From the cell containing the given text, extract its center point as [x, y] coordinate. 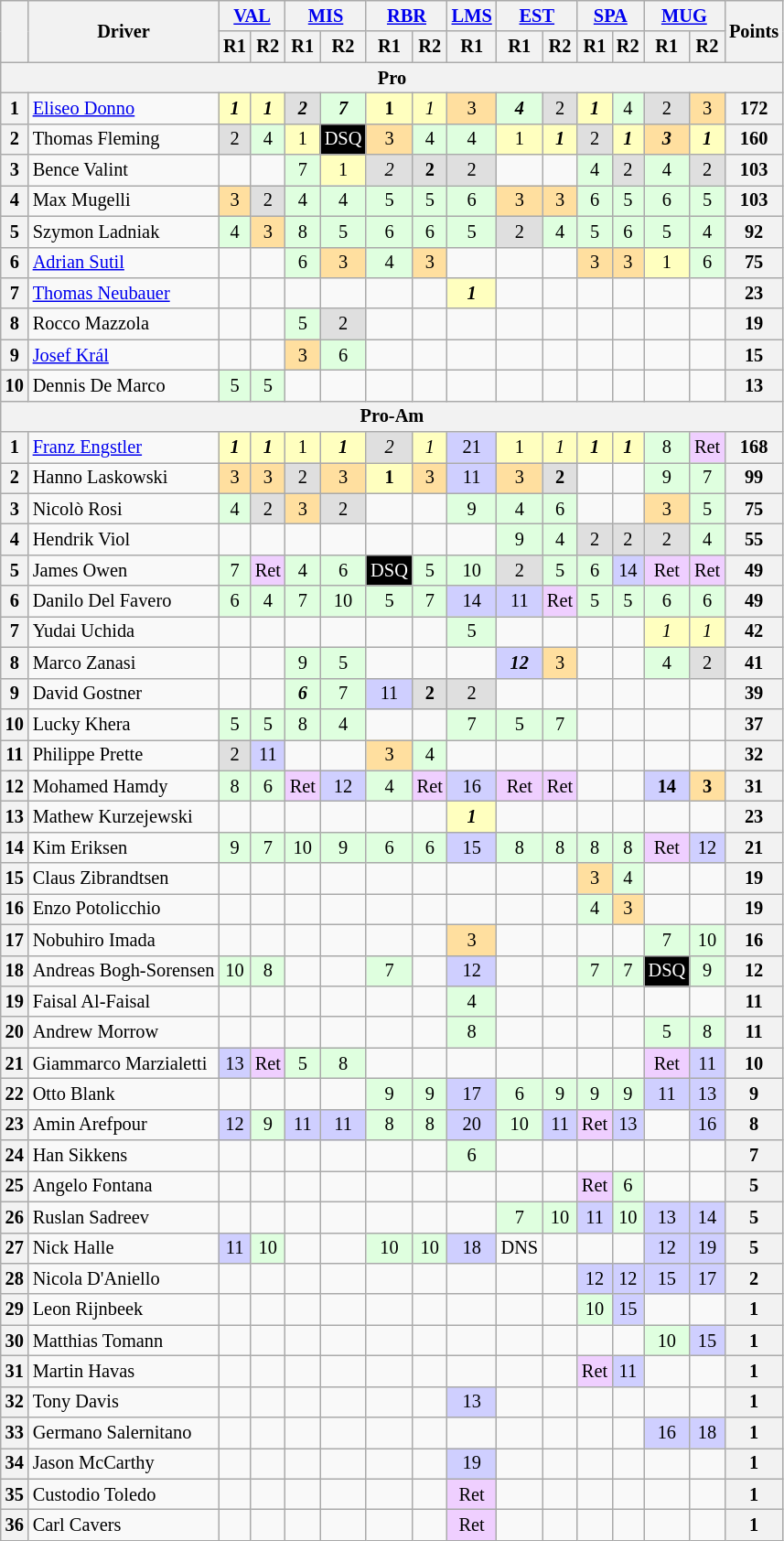
MUG [684, 16]
Lucky Khera [124, 724]
30 [15, 1341]
Points [754, 31]
22 [15, 1094]
41 [754, 663]
Franz Engstler [124, 447]
35 [15, 1494]
24 [15, 1156]
Jason McCarthy [124, 1463]
Mohamed Hamdy [124, 786]
Martin Havas [124, 1371]
92 [754, 232]
27 [15, 1248]
Nicolò Rosi [124, 509]
Philippe Prette [124, 755]
33 [15, 1433]
55 [754, 539]
RBR [406, 16]
Thomas Neubauer [124, 293]
Yudai Uchida [124, 631]
Max Mugelli [124, 200]
Matthias Tomann [124, 1341]
99 [754, 478]
168 [754, 447]
Hendrik Viol [124, 539]
Nick Halle [124, 1248]
Amin Arefpour [124, 1125]
42 [754, 631]
Eliseo Donno [124, 108]
Szymon Ladniak [124, 232]
DNS [520, 1248]
James Owen [124, 570]
Ruslan Sadreev [124, 1217]
Marco Zanasi [124, 663]
Angelo Fontana [124, 1186]
160 [754, 139]
Andreas Bogh-Sorensen [124, 971]
Hanno Laskowski [124, 478]
Claus Zibrandtsen [124, 878]
Enzo Potolicchio [124, 909]
SPA [611, 16]
36 [15, 1525]
Driver [124, 31]
37 [754, 724]
34 [15, 1463]
MIS [326, 16]
Danilo Del Favero [124, 601]
EST [537, 16]
Nobuhiro Imada [124, 940]
Dennis De Marco [124, 385]
25 [15, 1186]
29 [15, 1309]
LMS [472, 16]
Germano Salernitano [124, 1433]
Carl Cavers [124, 1525]
Rocco Mazzola [124, 324]
David Gostner [124, 694]
Nicola D'Aniello [124, 1278]
Josef Král [124, 355]
172 [754, 108]
Mathew Kurzejewski [124, 816]
Tony Davis [124, 1402]
Giammarco Marzialetti [124, 1063]
26 [15, 1217]
Adrian Sutil [124, 263]
Faisal Al-Faisal [124, 1001]
Pro [392, 78]
Bence Valint [124, 170]
Leon Rijnbeek [124, 1309]
28 [15, 1278]
Kim Eriksen [124, 847]
Pro-Am [392, 416]
Andrew Morrow [124, 1032]
VAL [252, 16]
Custodio Toledo [124, 1494]
Thomas Fleming [124, 139]
39 [754, 694]
Han Sikkens [124, 1156]
Otto Blank [124, 1094]
